Scan for the cell matching the given text and deliver its [x, y] coordinate at center. 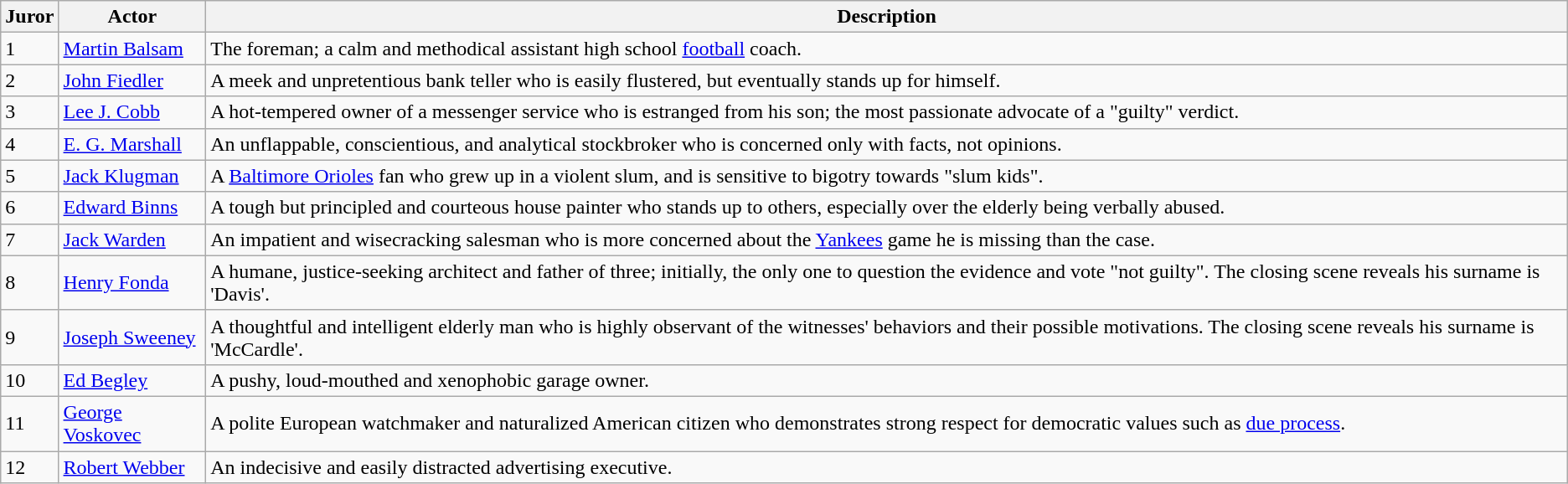
Robert Webber [132, 466]
7 [30, 239]
A hot-tempered owner of a messenger service who is estranged from his son; the most passionate advocate of a "guilty" verdict. [887, 112]
An impatient and wisecracking salesman who is more concerned about the Yankees game he is missing than the case. [887, 239]
6 [30, 208]
John Fiedler [132, 80]
8 [30, 283]
A polite European watchmaker and naturalized American citizen who demonstrates strong respect for democratic values such as due process. [887, 424]
Edward Binns [132, 208]
11 [30, 424]
Jack Warden [132, 239]
Ed Begley [132, 380]
4 [30, 144]
2 [30, 80]
Martin Balsam [132, 49]
E. G. Marshall [132, 144]
A tough but principled and courteous house painter who stands up to others, especially over the elderly being verbally abused. [887, 208]
Lee J. Cobb [132, 112]
Joseph Sweeney [132, 337]
An unflappable, conscientious, and analytical stockbroker who is concerned only with facts, not opinions. [887, 144]
Juror [30, 17]
12 [30, 466]
A Baltimore Orioles fan who grew up in a violent slum, and is sensitive to bigotry towards "slum kids". [887, 176]
Actor [132, 17]
Description [887, 17]
10 [30, 380]
A pushy, loud-mouthed and xenophobic garage owner. [887, 380]
George Voskovec [132, 424]
3 [30, 112]
A meek and unpretentious bank teller who is easily flustered, but eventually stands up for himself. [887, 80]
5 [30, 176]
Henry Fonda [132, 283]
1 [30, 49]
The foreman; a calm and methodical assistant high school football coach. [887, 49]
An indecisive and easily distracted advertising executive. [887, 466]
Jack Klugman [132, 176]
9 [30, 337]
